Return [x, y] of the center of cell containing provided text 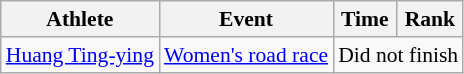
Event [246, 19]
Did not finish [398, 55]
Rank [430, 19]
Women's road race [246, 55]
Athlete [80, 19]
Time [364, 19]
Huang Ting-ying [80, 55]
